Search for the cell housing the specified text and yield its (X, Y) center coordinate. 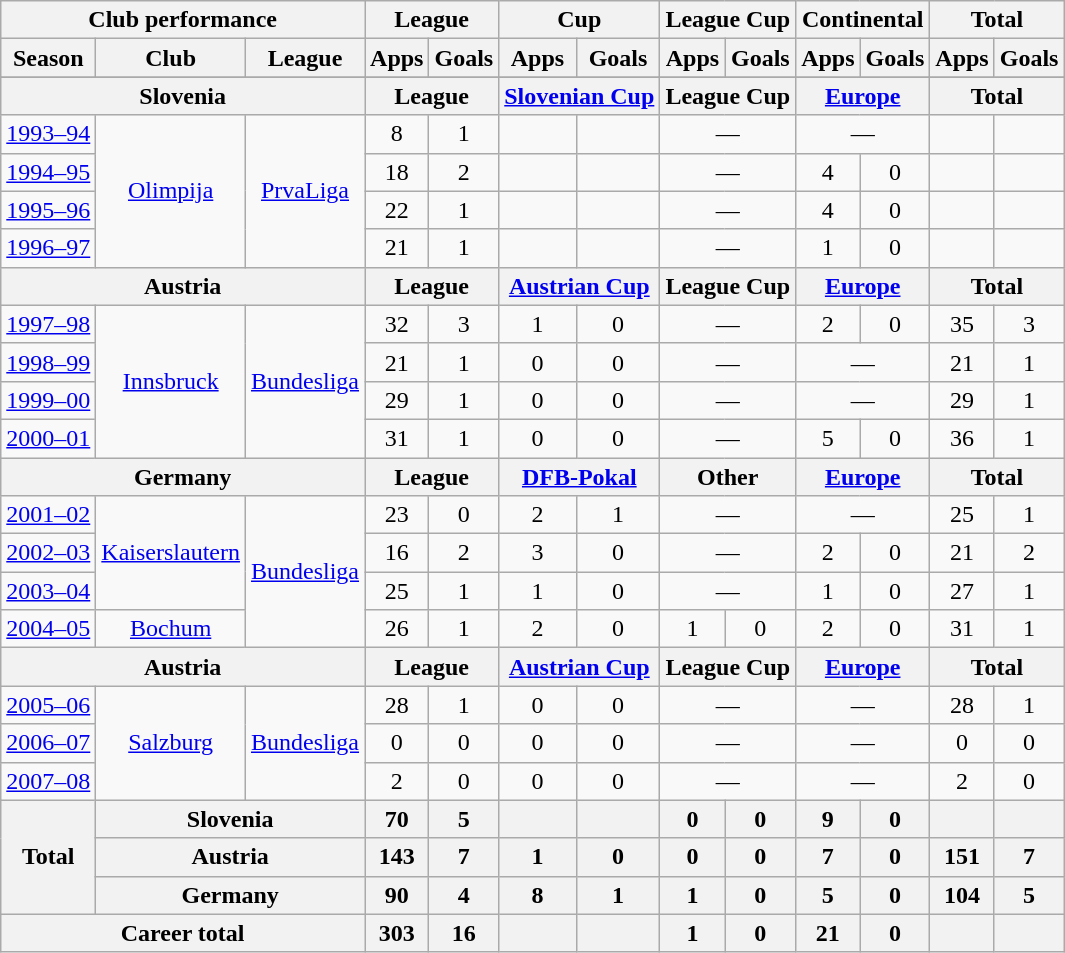
70 (397, 819)
90 (397, 895)
35 (962, 324)
104 (962, 895)
2000–01 (48, 438)
22 (397, 210)
Club (171, 58)
1995–96 (48, 210)
2005–06 (48, 705)
Olimpija (171, 191)
Kaiserslautern (171, 553)
1999–00 (48, 400)
2007–08 (48, 781)
Season (48, 58)
26 (397, 629)
2003–04 (48, 591)
Innsbruck (171, 381)
Slovenian Cup (580, 96)
151 (962, 857)
DFB-Pokal (580, 477)
Club performance (183, 20)
27 (962, 591)
1994–95 (48, 172)
2006–07 (48, 743)
1997–98 (48, 324)
1996–97 (48, 248)
Continental (863, 20)
143 (397, 857)
303 (397, 933)
2002–03 (48, 553)
9 (828, 819)
PrvaLiga (304, 191)
36 (962, 438)
Salzburg (171, 743)
18 (397, 172)
1993–94 (48, 134)
1998–99 (48, 362)
32 (397, 324)
Bochum (171, 629)
Cup (580, 20)
Other (728, 477)
Career total (183, 933)
23 (397, 515)
2001–02 (48, 515)
2004–05 (48, 629)
